Search for the cell housing the specified text and yield its (x, y) center coordinate. 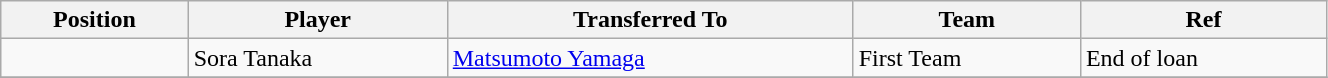
First Team (966, 58)
Transferred To (650, 20)
Player (318, 20)
Ref (1203, 20)
Position (94, 20)
Sora Tanaka (318, 58)
Matsumoto Yamaga (650, 58)
Team (966, 20)
End of loan (1203, 58)
